Return [X, Y] of the center of cell containing provided text 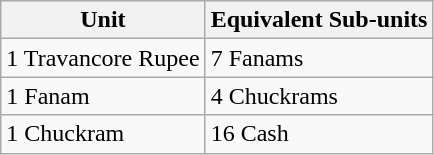
16 Cash [319, 134]
1 Chuckram [103, 134]
Unit [103, 20]
7 Fanams [319, 58]
Equivalent Sub-units [319, 20]
4 Chuckrams [319, 96]
1 Fanam [103, 96]
1 Travancore Rupee [103, 58]
